From the cell containing the given text, extract its center point as (X, Y) coordinate. 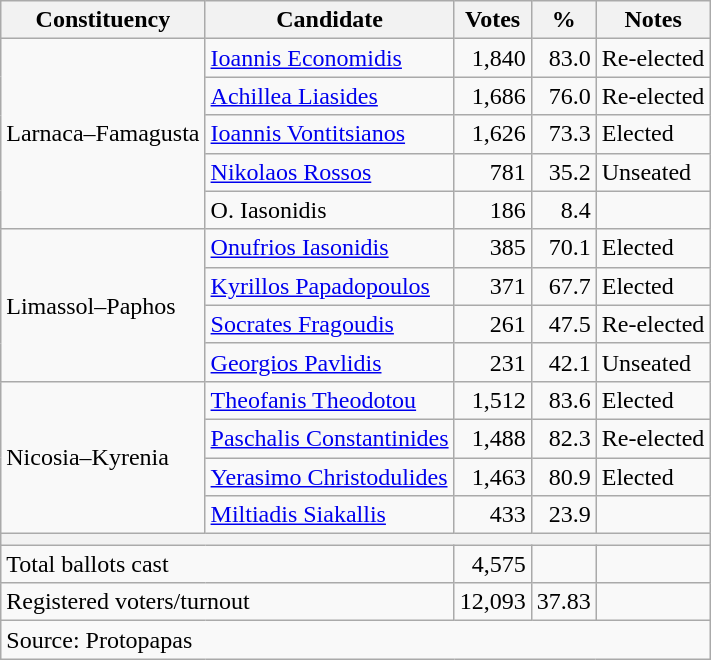
Total ballots cast (228, 564)
1,626 (492, 134)
Kyrillos Papadopoulos (330, 286)
Yerasimo Christodulides (330, 477)
80.9 (564, 477)
Georgios Pavlidis (330, 362)
83.6 (564, 400)
Limassol–Paphos (103, 305)
Onufrios Iasonidis (330, 248)
47.5 (564, 324)
Larnaca–Famagusta (103, 134)
Ioannis Economidis (330, 58)
83.0 (564, 58)
23.9 (564, 515)
Source: Protopapas (356, 640)
Votes (492, 20)
12,093 (492, 602)
8.4 (564, 210)
% (564, 20)
73.3 (564, 134)
37.83 (564, 602)
1,488 (492, 438)
781 (492, 172)
Constituency (103, 20)
1,512 (492, 400)
Candidate (330, 20)
433 (492, 515)
1,686 (492, 96)
Theofanis Theodotou (330, 400)
1,840 (492, 58)
Registered voters/turnout (228, 602)
82.3 (564, 438)
231 (492, 362)
4,575 (492, 564)
371 (492, 286)
76.0 (564, 96)
Notes (653, 20)
261 (492, 324)
67.7 (564, 286)
35.2 (564, 172)
70.1 (564, 248)
Achillea Liasides (330, 96)
Nikolaos Rossos (330, 172)
1,463 (492, 477)
Paschalis Constantinides (330, 438)
42.1 (564, 362)
Socrates Fragoudis (330, 324)
Nicosia–Kyrenia (103, 457)
385 (492, 248)
186 (492, 210)
Miltiadis Siakallis (330, 515)
Ioannis Vontitsianos (330, 134)
O. Iasonidis (330, 210)
